Scan for the cell matching the given text and deliver its (x, y) coordinate at center. 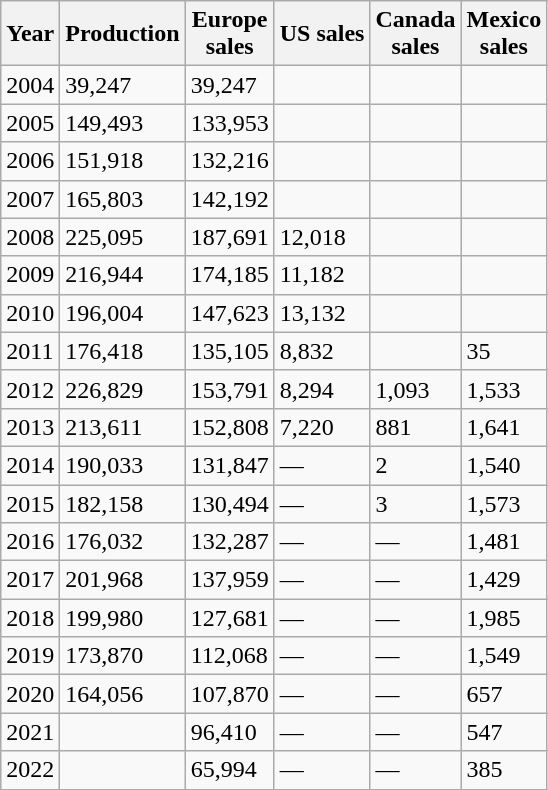
2006 (30, 161)
2022 (30, 770)
US sales (322, 34)
8,294 (322, 389)
2009 (30, 275)
2017 (30, 580)
2018 (30, 618)
7,220 (322, 427)
133,953 (230, 123)
2010 (30, 313)
164,056 (122, 694)
153,791 (230, 389)
1,429 (504, 580)
187,691 (230, 237)
142,192 (230, 199)
2011 (30, 351)
173,870 (122, 656)
182,158 (122, 503)
174,185 (230, 275)
190,033 (122, 465)
147,623 (230, 313)
1,481 (504, 542)
2014 (30, 465)
385 (504, 770)
2005 (30, 123)
2020 (30, 694)
176,418 (122, 351)
65,994 (230, 770)
2004 (30, 85)
213,611 (122, 427)
Production (122, 34)
Year (30, 34)
1,573 (504, 503)
96,410 (230, 732)
1,093 (416, 389)
131,847 (230, 465)
Mexicosales (504, 34)
132,216 (230, 161)
137,959 (230, 580)
881 (416, 427)
1,985 (504, 618)
199,980 (122, 618)
152,808 (230, 427)
226,829 (122, 389)
176,032 (122, 542)
547 (504, 732)
165,803 (122, 199)
2021 (30, 732)
216,944 (122, 275)
8,832 (322, 351)
149,493 (122, 123)
225,095 (122, 237)
657 (504, 694)
1,641 (504, 427)
1,540 (504, 465)
151,918 (122, 161)
Canadasales (416, 34)
2016 (30, 542)
130,494 (230, 503)
2 (416, 465)
135,105 (230, 351)
13,132 (322, 313)
1,533 (504, 389)
2007 (30, 199)
3 (416, 503)
107,870 (230, 694)
12,018 (322, 237)
2008 (30, 237)
196,004 (122, 313)
132,287 (230, 542)
2015 (30, 503)
2012 (30, 389)
2019 (30, 656)
35 (504, 351)
1,549 (504, 656)
127,681 (230, 618)
112,068 (230, 656)
Europesales (230, 34)
11,182 (322, 275)
201,968 (122, 580)
2013 (30, 427)
